Determine the (X, Y) coordinate at the center of the cell enclosing the given text.  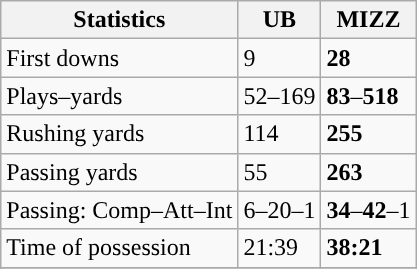
114 (280, 134)
55 (280, 172)
6–20–1 (280, 210)
Passing: Comp–Att–Int (120, 210)
52–169 (280, 96)
Rushing yards (120, 134)
MIZZ (368, 20)
9 (280, 58)
83–518 (368, 96)
Passing yards (120, 172)
Statistics (120, 20)
263 (368, 172)
Plays–yards (120, 96)
21:39 (280, 248)
28 (368, 58)
34–42–1 (368, 210)
38:21 (368, 248)
Time of possession (120, 248)
255 (368, 134)
First downs (120, 58)
UB (280, 20)
